Detect which cell encompasses the target text, then output its (X, Y) center coordinate. 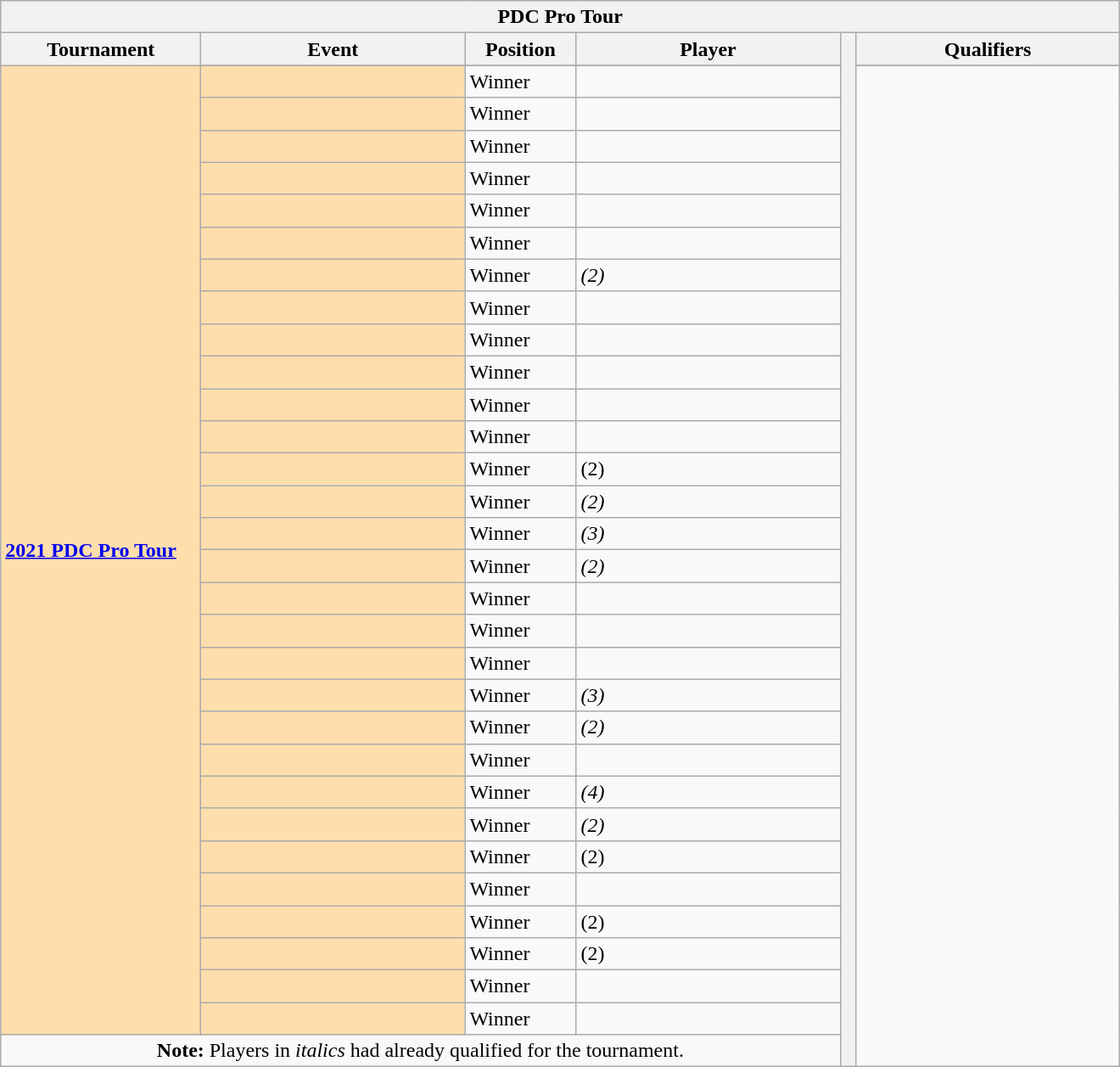
Position (521, 49)
PDC Pro Tour (560, 17)
(4) (708, 792)
Player (708, 49)
Note: Players in italics had already qualified for the tournament. (421, 1051)
2021 PDC Pro Tour (101, 550)
Qualifiers (988, 49)
Event (333, 49)
Tournament (101, 49)
